Scan for the cell matching the given text and deliver its (X, Y) coordinate at center. 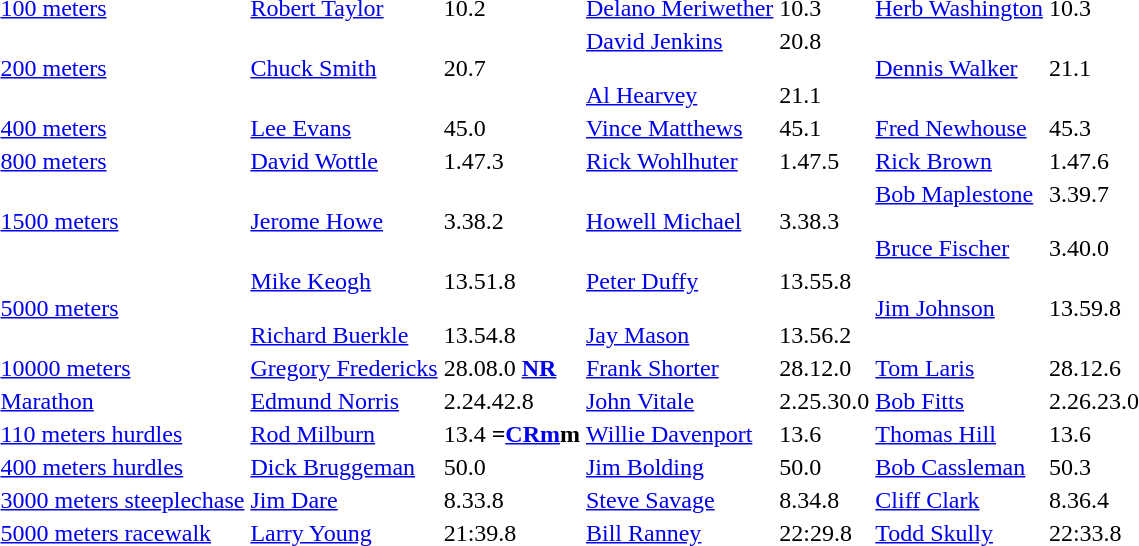
45.0 (512, 128)
Bob Fitts (960, 401)
Vince Matthews (680, 128)
Edmund Norris (344, 401)
8.33.8 (512, 500)
Steve Savage (680, 500)
Lee Evans (344, 128)
Thomas Hill (960, 434)
Jerome Howe (344, 221)
Jim Bolding (680, 467)
1.47.5 (824, 161)
Fred Newhouse (960, 128)
2.24.42.8 (512, 401)
David JenkinsAl Hearvey (680, 68)
Rick Brown (960, 161)
13.55.813.56.2 (824, 308)
8.34.8 (824, 500)
20.821.1 (824, 68)
Willie Davenport (680, 434)
Rick Wohlhuter (680, 161)
Bob Cassleman (960, 467)
Gregory Fredericks (344, 368)
45.1 (824, 128)
13.4 =CRmm (512, 434)
Jim Johnson (960, 308)
13.6 (824, 434)
David Wottle (344, 161)
Frank Shorter (680, 368)
Mike KeoghRichard Buerkle (344, 308)
3.38.2 (512, 221)
Peter DuffyJay Mason (680, 308)
John Vitale (680, 401)
Bob MaplestoneBruce Fischer (960, 221)
Dennis Walker (960, 68)
20.7 (512, 68)
Tom Laris (960, 368)
28.08.0 NR (512, 368)
Chuck Smith (344, 68)
Cliff Clark (960, 500)
Howell Michael (680, 221)
28.12.0 (824, 368)
Rod Milburn (344, 434)
Jim Dare (344, 500)
13.51.813.54.8 (512, 308)
Dick Bruggeman (344, 467)
2.25.30.0 (824, 401)
1.47.3 (512, 161)
3.38.3 (824, 221)
